Extract the [X, Y] coordinate from the center of the cell holding the provided text.  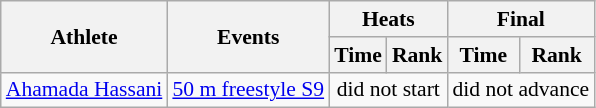
Events [248, 36]
50 m freestyle S9 [248, 90]
Athlete [84, 36]
Final [520, 19]
did not start [388, 90]
Ahamada Hassani [84, 90]
Heats [388, 19]
did not advance [520, 90]
